Extract the [X, Y] coordinate from the center of the cell holding the provided text.  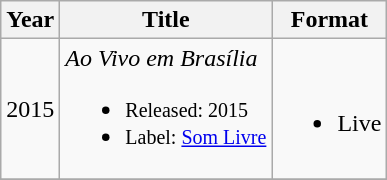
Year [30, 20]
2015 [30, 109]
Live [330, 109]
Ao Vivo em BrasíliaReleased: 2015Label: Som Livre [166, 109]
Format [330, 20]
Title [166, 20]
